Provide the [X, Y] coordinate of the cell's center where the given text is located.  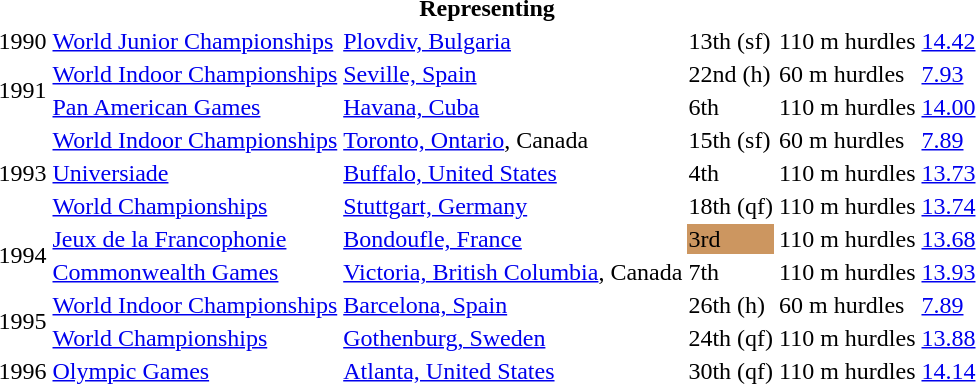
13th (sf) [731, 41]
Buffalo, United States [513, 173]
Universiade [195, 173]
Pan American Games [195, 107]
18th (qf) [731, 206]
Barcelona, Spain [513, 305]
Victoria, British Columbia, Canada [513, 272]
24th (qf) [731, 338]
Plovdiv, Bulgaria [513, 41]
Seville, Spain [513, 74]
Havana, Cuba [513, 107]
Stuttgart, Germany [513, 206]
7th [731, 272]
15th (sf) [731, 140]
6th [731, 107]
22nd (h) [731, 74]
Jeux de la Francophonie [195, 239]
4th [731, 173]
3rd [731, 239]
Bondoufle, France [513, 239]
Commonwealth Games [195, 272]
Gothenburg, Sweden [513, 338]
Toronto, Ontario, Canada [513, 140]
World Junior Championships [195, 41]
26th (h) [731, 305]
